For the text-containing cell, return its midpoint in (X, Y) coordinate format. 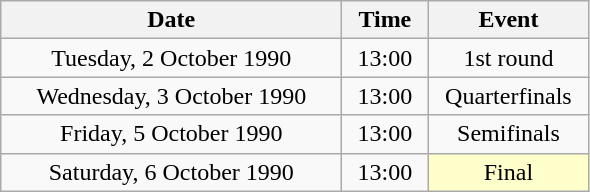
1st round (508, 58)
Final (508, 172)
Event (508, 20)
Time (385, 20)
Friday, 5 October 1990 (172, 134)
Quarterfinals (508, 96)
Tuesday, 2 October 1990 (172, 58)
Wednesday, 3 October 1990 (172, 96)
Date (172, 20)
Semifinals (508, 134)
Saturday, 6 October 1990 (172, 172)
